Find where the given text appears and provide that cell's center as [X, Y] coordinate. 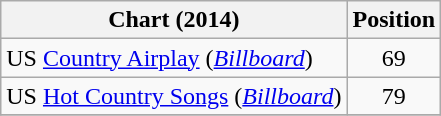
79 [394, 96]
US Hot Country Songs (Billboard) [174, 96]
69 [394, 58]
Chart (2014) [174, 20]
US Country Airplay (Billboard) [174, 58]
Position [394, 20]
